Return [X, Y] of the center of cell containing provided text 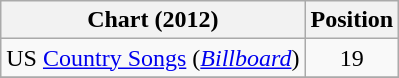
US Country Songs (Billboard) [153, 58]
Chart (2012) [153, 20]
Position [352, 20]
19 [352, 58]
